From the cell containing the given text, extract its center point as (X, Y) coordinate. 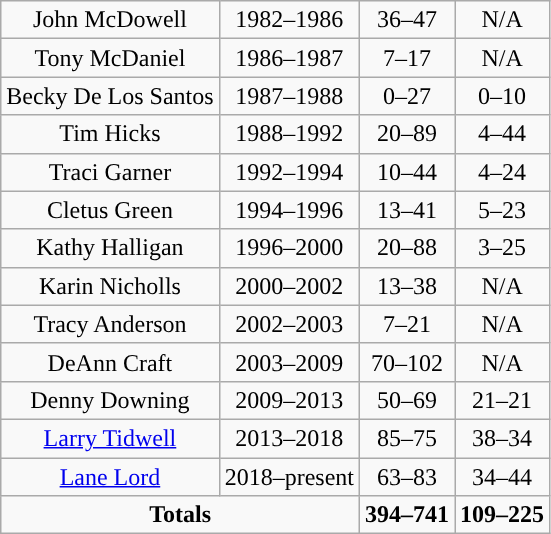
Karin Nicholls (110, 286)
Traci Garner (110, 172)
2013–2018 (289, 438)
34–44 (502, 477)
20–88 (406, 248)
1988–1992 (289, 134)
0–27 (406, 96)
7–21 (406, 324)
20–89 (406, 134)
Larry Tidwell (110, 438)
70–102 (406, 362)
394–741 (406, 515)
21–21 (502, 400)
7–17 (406, 58)
13–41 (406, 210)
1994–1996 (289, 210)
1982–1986 (289, 20)
50–69 (406, 400)
John McDowell (110, 20)
85–75 (406, 438)
Totals (180, 515)
DeAnn Craft (110, 362)
Tim Hicks (110, 134)
5–23 (502, 210)
2002–2003 (289, 324)
Denny Downing (110, 400)
1992–1994 (289, 172)
2003–2009 (289, 362)
10–44 (406, 172)
1987–1988 (289, 96)
Becky De Los Santos (110, 96)
13–38 (406, 286)
2000–2002 (289, 286)
38–34 (502, 438)
Kathy Halligan (110, 248)
Lane Lord (110, 477)
2009–2013 (289, 400)
0–10 (502, 96)
Tracy Anderson (110, 324)
3–25 (502, 248)
1986–1987 (289, 58)
4–24 (502, 172)
Tony McDaniel (110, 58)
109–225 (502, 515)
36–47 (406, 20)
Cletus Green (110, 210)
63–83 (406, 477)
4–44 (502, 134)
1996–2000 (289, 248)
2018–present (289, 477)
